Pinpoint the cell where the given text exists, returning its [x, y] midpoint coordinate. 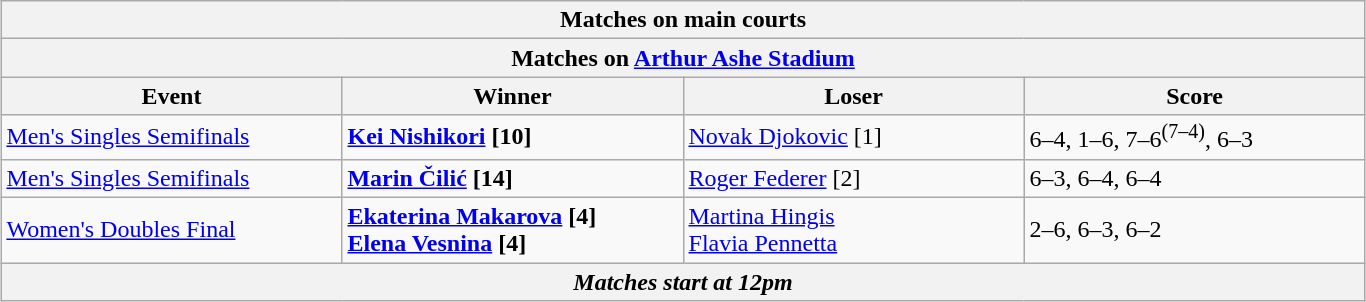
Kei Nishikori [10] [512, 138]
Event [172, 96]
Ekaterina Makarova [4] Elena Vesnina [4] [512, 230]
2–6, 6–3, 6–2 [1194, 230]
Martina Hingis Flavia Pennetta [854, 230]
Winner [512, 96]
6–4, 1–6, 7–6(7–4), 6–3 [1194, 138]
Matches on Arthur Ashe Stadium [683, 58]
Novak Djokovic [1] [854, 138]
Score [1194, 96]
Women's Doubles Final [172, 230]
Marin Čilić [14] [512, 178]
6–3, 6–4, 6–4 [1194, 178]
Loser [854, 96]
Roger Federer [2] [854, 178]
Matches start at 12pm [683, 282]
Matches on main courts [683, 20]
